Search for the cell housing the specified text and yield its (X, Y) center coordinate. 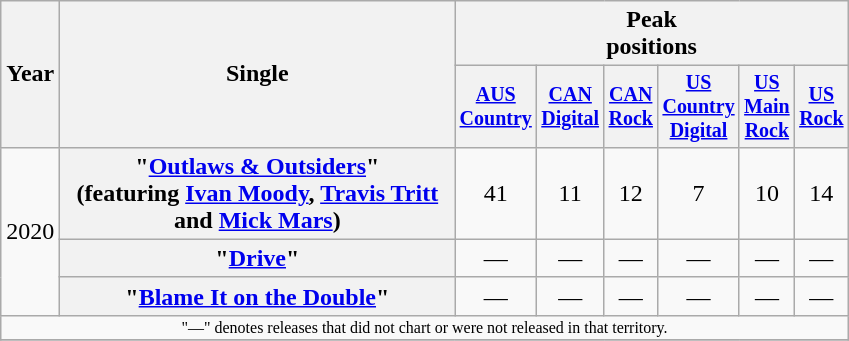
USRock (821, 106)
CANDigital (570, 106)
"Drive" (258, 258)
USCountryDigital (699, 106)
14 (821, 193)
Single (258, 74)
"Blame It on the Double" (258, 296)
USMainRock (766, 106)
41 (496, 193)
AUSCountry (496, 106)
2020 (30, 231)
Year (30, 74)
11 (570, 193)
"Outlaws & Outsiders"(featuring Ivan Moody, Travis Tritt and Mick Mars) (258, 193)
7 (699, 193)
Peakpositions (652, 34)
10 (766, 193)
"—" denotes releases that did not chart or were not released in that territory. (425, 327)
12 (631, 193)
CANRock (631, 106)
